Extract the (X, Y) coordinate from the center of the cell holding the provided text.  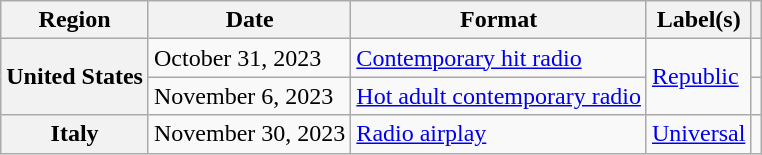
Radio airplay (499, 134)
November 30, 2023 (249, 134)
October 31, 2023 (249, 58)
Date (249, 20)
Label(s) (698, 20)
Italy (75, 134)
Republic (698, 77)
November 6, 2023 (249, 96)
Universal (698, 134)
Format (499, 20)
United States (75, 77)
Hot adult contemporary radio (499, 96)
Contemporary hit radio (499, 58)
Region (75, 20)
